Detect which cell encompasses the target text, then output its (X, Y) center coordinate. 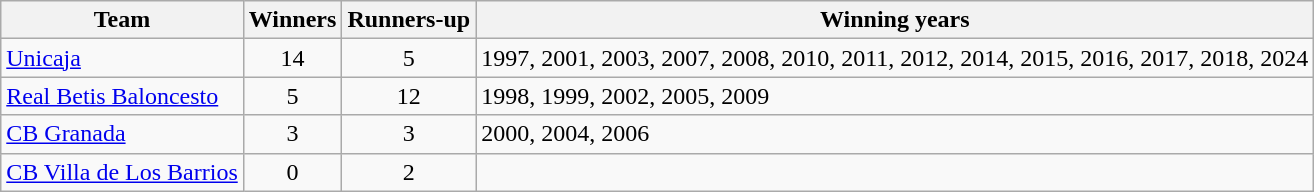
Real Betis Baloncesto (122, 96)
Team (122, 20)
12 (409, 96)
CB Villa de Los Barrios (122, 172)
1997, 2001, 2003, 2007, 2008, 2010, 2011, 2012, 2014, 2015, 2016, 2017, 2018, 2024 (895, 58)
CB Granada (122, 134)
2000, 2004, 2006 (895, 134)
Winning years (895, 20)
Runners-up (409, 20)
1998, 1999, 2002, 2005, 2009 (895, 96)
14 (292, 58)
2 (409, 172)
Winners (292, 20)
Unicaja (122, 58)
0 (292, 172)
